Search for the cell housing the specified text and yield its [X, Y] center coordinate. 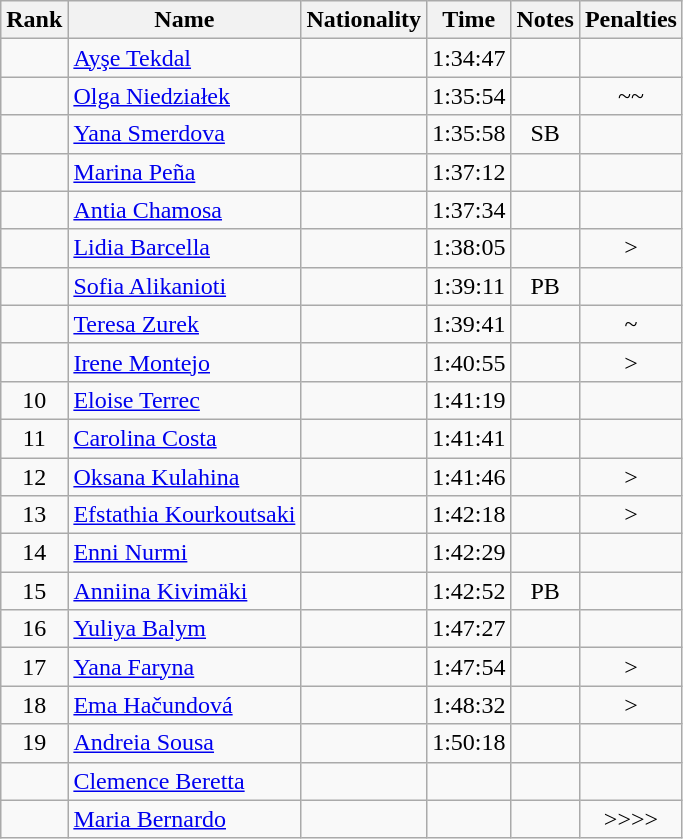
1:38:05 [469, 248]
15 [34, 591]
1:47:27 [469, 629]
16 [34, 629]
Yana Faryna [184, 667]
~~ [630, 96]
19 [34, 743]
SB [545, 134]
1:37:34 [469, 210]
1:35:58 [469, 134]
1:39:41 [469, 324]
Oksana Kulahina [184, 477]
Penalties [630, 20]
18 [34, 705]
1:42:29 [469, 553]
Marina Peña [184, 172]
Lidia Barcella [184, 248]
1:41:41 [469, 438]
Enni Nurmi [184, 553]
~ [630, 324]
Clemence Beretta [184, 781]
Ema Hačundová [184, 705]
Rank [34, 20]
Olga Niedziałek [184, 96]
Ayşe Tekdal [184, 58]
Irene Montejo [184, 362]
11 [34, 438]
1:41:46 [469, 477]
1:34:47 [469, 58]
12 [34, 477]
Anniina Kivimäki [184, 591]
1:42:18 [469, 515]
Nationality [364, 20]
Antia Chamosa [184, 210]
Eloise Terrec [184, 400]
Yuliya Balym [184, 629]
Time [469, 20]
Maria Bernardo [184, 819]
1:42:52 [469, 591]
Teresa Zurek [184, 324]
Name [184, 20]
Notes [545, 20]
1:40:55 [469, 362]
Sofia Alikanioti [184, 286]
10 [34, 400]
1:37:12 [469, 172]
Carolina Costa [184, 438]
Andreia Sousa [184, 743]
14 [34, 553]
1:39:11 [469, 286]
Efstathia Kourkoutsaki [184, 515]
1:50:18 [469, 743]
Yana Smerdova [184, 134]
>>>> [630, 819]
17 [34, 667]
1:47:54 [469, 667]
1:48:32 [469, 705]
13 [34, 515]
1:41:19 [469, 400]
1:35:54 [469, 96]
